Extract the [X, Y] coordinate from the center of the cell holding the provided text.  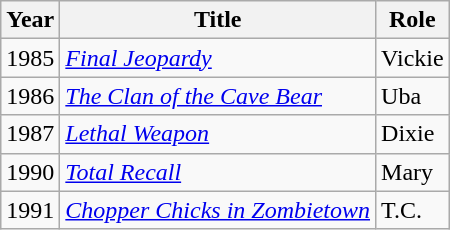
1987 [30, 134]
1991 [30, 210]
Title [218, 20]
Uba [413, 96]
Mary [413, 172]
Chopper Chicks in Zombietown [218, 210]
T.C. [413, 210]
Total Recall [218, 172]
Final Jeopardy [218, 58]
Year [30, 20]
1990 [30, 172]
Role [413, 20]
The Clan of the Cave Bear [218, 96]
Lethal Weapon [218, 134]
Dixie [413, 134]
Vickie [413, 58]
1985 [30, 58]
1986 [30, 96]
